Capture the cell that displays the provided text and extract its [X, Y] central coordinate. 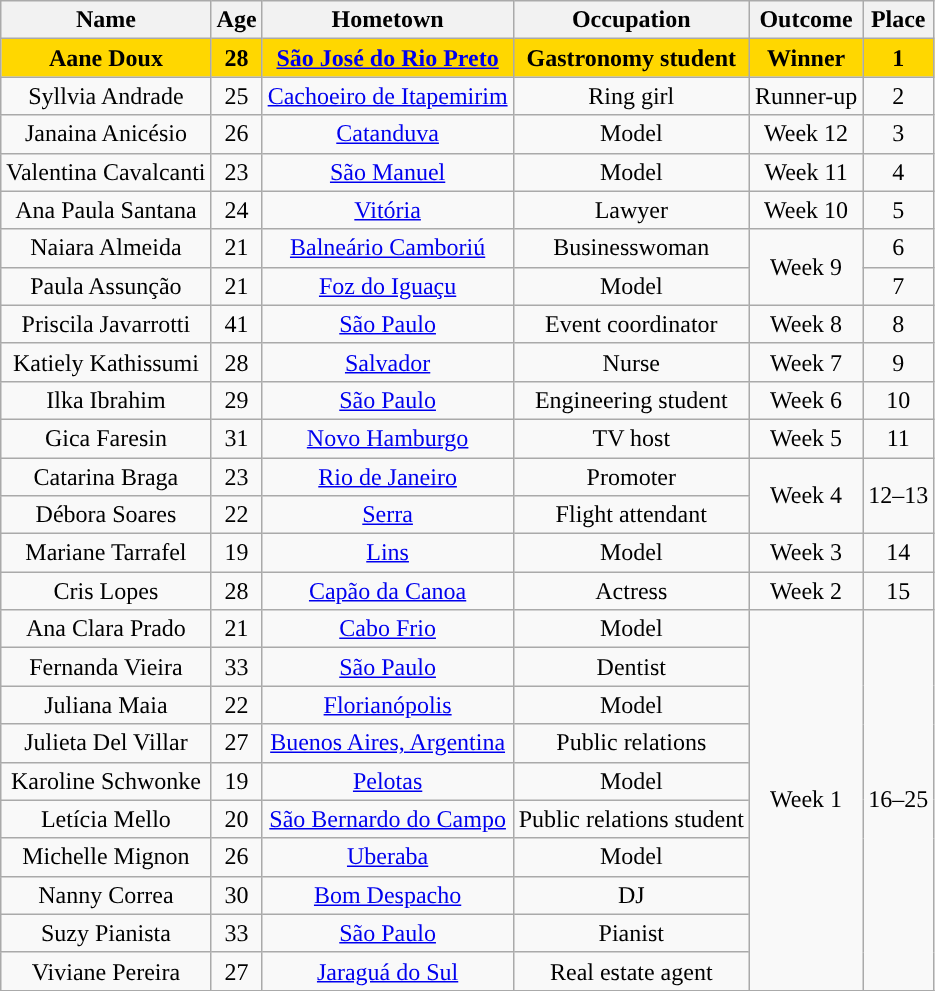
Serra [388, 515]
Name [106, 20]
Runner-up [806, 96]
Week 12 [806, 134]
Jaraguá do Sul [388, 971]
Week 5 [806, 438]
DJ [631, 895]
Rio de Janeiro [388, 477]
Winner [806, 58]
Cris Lopes [106, 591]
Week 6 [806, 400]
Paula Assunção [106, 286]
Week 10 [806, 210]
Katiely Kathissumi [106, 362]
Nanny Correa [106, 895]
Buenos Aires, Argentina [388, 743]
Lins [388, 553]
14 [898, 553]
Nurse [631, 362]
Real estate agent [631, 971]
Gastronomy student [631, 58]
Dentist [631, 667]
24 [236, 210]
Suzy Pianista [106, 933]
8 [898, 324]
Promoter [631, 477]
Vitória [388, 210]
Letícia Mello [106, 819]
Débora Soares [106, 515]
31 [236, 438]
São Manuel [388, 172]
Ring girl [631, 96]
Hometown [388, 20]
Julieta Del Villar [106, 743]
25 [236, 96]
1 [898, 58]
Pianist [631, 933]
41 [236, 324]
Fernanda Vieira [106, 667]
11 [898, 438]
Age [236, 20]
Week 7 [806, 362]
10 [898, 400]
Ilka Ibrahim [106, 400]
12–13 [898, 496]
Public relations [631, 743]
Uberaba [388, 857]
Karoline Schwonke [106, 781]
2 [898, 96]
Week 4 [806, 496]
Valentina Cavalcanti [106, 172]
Bom Despacho [388, 895]
Cabo Frio [388, 629]
Lawyer [631, 210]
Naiara Almeida [106, 248]
Gica Faresin [106, 438]
20 [236, 819]
Week 11 [806, 172]
9 [898, 362]
Week 3 [806, 553]
Flight attendant [631, 515]
Catanduva [388, 134]
Businesswoman [631, 248]
Mariane Tarrafel [106, 553]
7 [898, 286]
Priscila Javarrotti [106, 324]
Juliana Maia [106, 705]
15 [898, 591]
Week 9 [806, 267]
Syllvia Andrade [106, 96]
Week 1 [806, 800]
Pelotas [388, 781]
4 [898, 172]
Capão da Canoa [388, 591]
Engineering student [631, 400]
Salvador [388, 362]
Place [898, 20]
Ana Paula Santana [106, 210]
Cachoeiro de Itapemirim [388, 96]
Actress [631, 591]
5 [898, 210]
Week 8 [806, 324]
Balneário Camboriú [388, 248]
30 [236, 895]
Aane Doux [106, 58]
Outcome [806, 20]
16–25 [898, 800]
3 [898, 134]
TV host [631, 438]
Catarina Braga [106, 477]
Michelle Mignon [106, 857]
29 [236, 400]
São Bernardo do Campo [388, 819]
Event coordinator [631, 324]
São José do Rio Preto [388, 58]
6 [898, 248]
Public relations student [631, 819]
Janaina Anicésio [106, 134]
Novo Hamburgo [388, 438]
Florianópolis [388, 705]
Ana Clara Prado [106, 629]
Viviane Pereira [106, 971]
Foz do Iguaçu [388, 286]
Occupation [631, 20]
Week 2 [806, 591]
